Identify which cell holds the provided text, then report its [X, Y] central coordinate. 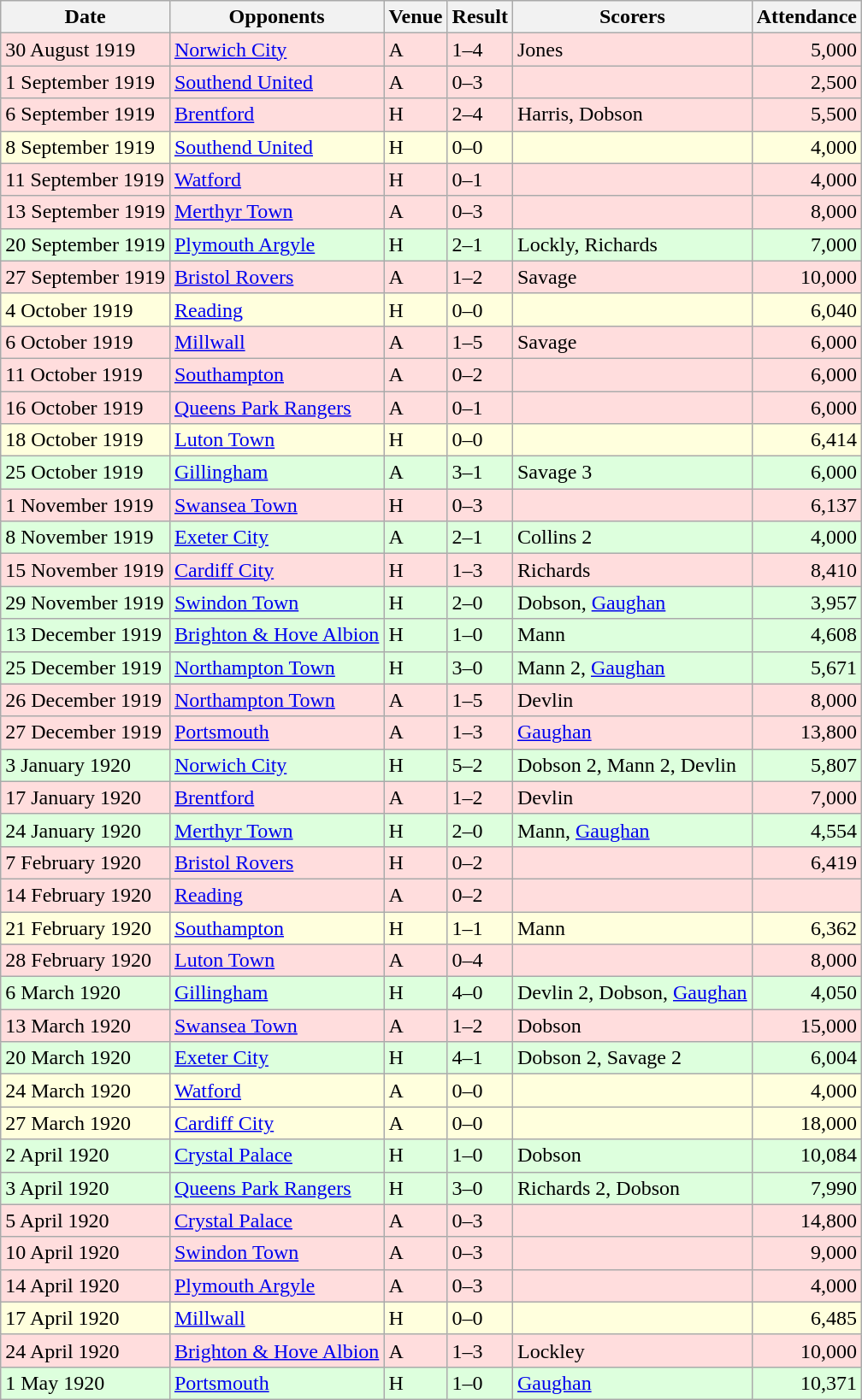
1 May 1920 [86, 1383]
17 January 1920 [86, 797]
Opponents [276, 17]
3,957 [806, 603]
15 November 1919 [86, 570]
17 April 1920 [86, 1318]
5–2 [480, 765]
4 October 1919 [86, 309]
Harris, Dobson [632, 115]
Dobson 2, Savage 2 [632, 1058]
0–4 [480, 961]
15,000 [806, 1026]
Richards 2, Dobson [632, 1188]
4,050 [806, 993]
Dobson 2, Mann 2, Devlin [632, 765]
10 April 1920 [86, 1253]
25 December 1919 [86, 668]
24 January 1920 [86, 830]
1–4 [480, 50]
7,990 [806, 1188]
3 April 1920 [86, 1188]
6 March 1920 [86, 993]
20 March 1920 [86, 1058]
Lockly, Richards [632, 244]
5,671 [806, 668]
6,004 [806, 1058]
Date [86, 17]
27 December 1919 [86, 732]
Scorers [632, 17]
11 October 1919 [86, 374]
24 March 1920 [86, 1091]
10,084 [806, 1156]
8 September 1919 [86, 147]
Devlin 2, Dobson, Gaughan [632, 993]
1–1 [480, 927]
4–0 [480, 993]
6,419 [806, 862]
8 November 1919 [86, 538]
4,554 [806, 830]
29 November 1919 [86, 603]
6,137 [806, 505]
1 September 1919 [86, 82]
28 February 1920 [86, 961]
6,040 [806, 309]
Mann 2, Gaughan [632, 668]
2–4 [480, 115]
Attendance [806, 17]
Collins 2 [632, 538]
20 September 1919 [86, 244]
7 February 1920 [86, 862]
6,414 [806, 440]
25 October 1919 [86, 473]
5 April 1920 [86, 1221]
10,371 [806, 1383]
21 February 1920 [86, 927]
3 January 1920 [86, 765]
Mann, Gaughan [632, 830]
6,485 [806, 1318]
4,608 [806, 635]
Savage 3 [632, 473]
8,410 [806, 570]
Richards [632, 570]
14 February 1920 [86, 895]
5,000 [806, 50]
Lockley [632, 1350]
1 November 1919 [86, 505]
6 October 1919 [86, 342]
Venue [416, 17]
18,000 [806, 1123]
13 March 1920 [86, 1026]
13,800 [806, 732]
18 October 1919 [86, 440]
14 April 1920 [86, 1285]
Result [480, 17]
14,800 [806, 1221]
5,500 [806, 115]
13 September 1919 [86, 212]
9,000 [806, 1253]
4–1 [480, 1058]
2 April 1920 [86, 1156]
Dobson, Gaughan [632, 603]
24 April 1920 [86, 1350]
26 December 1919 [86, 700]
16 October 1919 [86, 408]
6 September 1919 [86, 115]
27 March 1920 [86, 1123]
Jones [632, 50]
30 August 1919 [86, 50]
11 September 1919 [86, 179]
2,500 [806, 82]
13 December 1919 [86, 635]
5,807 [806, 765]
6,362 [806, 927]
3–1 [480, 473]
27 September 1919 [86, 277]
